Output the [X, Y] coordinate of the center of the cell containing the given text.  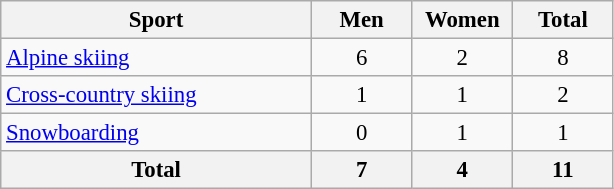
4 [462, 170]
Women [462, 20]
11 [564, 170]
Men [362, 20]
Alpine skiing [156, 58]
0 [362, 133]
Cross-country skiing [156, 95]
8 [564, 58]
7 [362, 170]
Snowboarding [156, 133]
6 [362, 58]
Sport [156, 20]
